Output the (X, Y) coordinate of the center of the cell containing the given text.  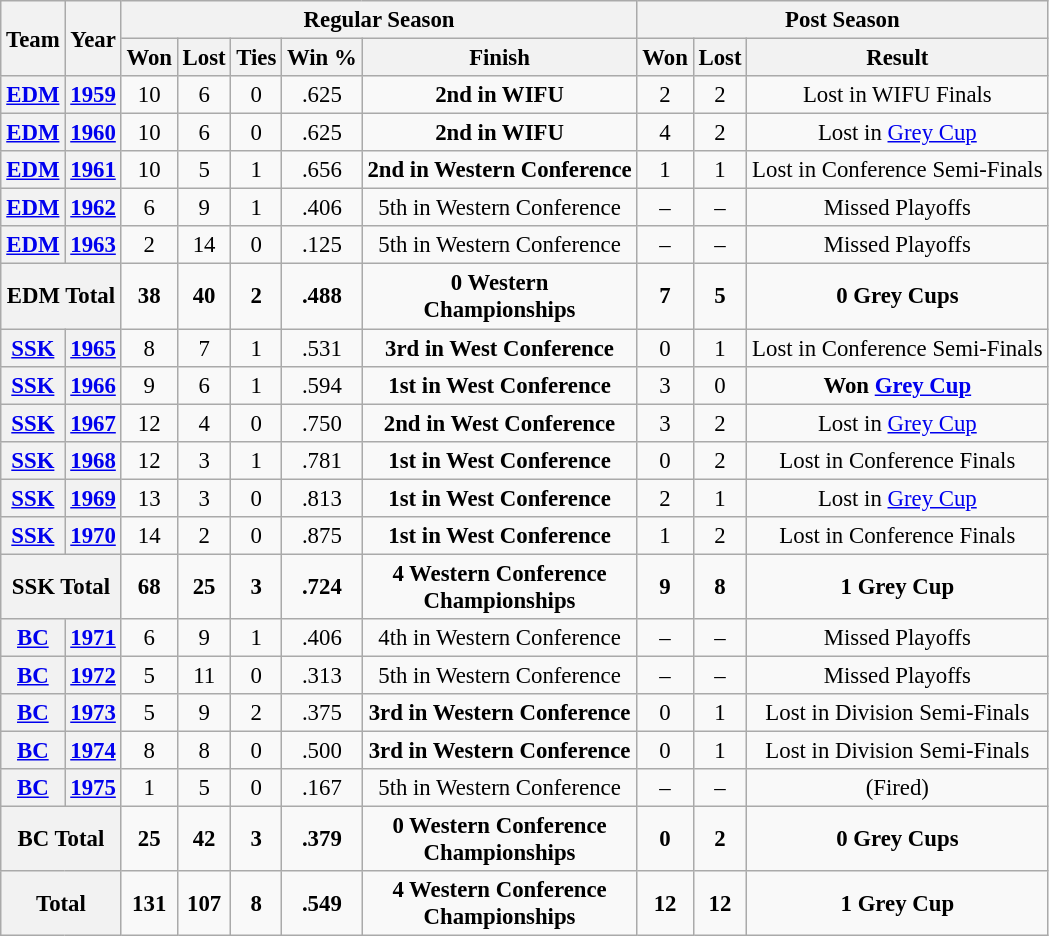
EDM Total (61, 296)
.875 (322, 536)
1968 (93, 460)
0 Western ConferenceChampionships (500, 840)
Year (93, 38)
Team (33, 38)
Result (898, 58)
Total (61, 904)
SSK Total (61, 586)
40 (204, 296)
1975 (93, 788)
1974 (93, 751)
1966 (93, 385)
13 (149, 498)
Regular Season (379, 20)
1965 (93, 348)
.656 (322, 170)
Post Season (842, 20)
.313 (322, 675)
1973 (93, 713)
1967 (93, 423)
1962 (93, 208)
2nd in Western Conference (500, 170)
1961 (93, 170)
38 (149, 296)
0 WesternChampionships (500, 296)
.750 (322, 423)
42 (204, 840)
.375 (322, 713)
Win % (322, 58)
131 (149, 904)
3rd in West Conference (500, 348)
1971 (93, 638)
.125 (322, 245)
(Fired) (898, 788)
.813 (322, 498)
.379 (322, 840)
1970 (93, 536)
.531 (322, 348)
.594 (322, 385)
11 (204, 675)
68 (149, 586)
1969 (93, 498)
.781 (322, 460)
.724 (322, 586)
Finish (500, 58)
4th in Western Conference (500, 638)
.549 (322, 904)
2nd in West Conference (500, 423)
.488 (322, 296)
Ties (256, 58)
Lost in WIFU Finals (898, 95)
.167 (322, 788)
.500 (322, 751)
107 (204, 904)
BC Total (61, 840)
1959 (93, 95)
1972 (93, 675)
1963 (93, 245)
1960 (93, 133)
Won Grey Cup (898, 385)
